Pinpoint the cell where the given text exists, returning its (x, y) midpoint coordinate. 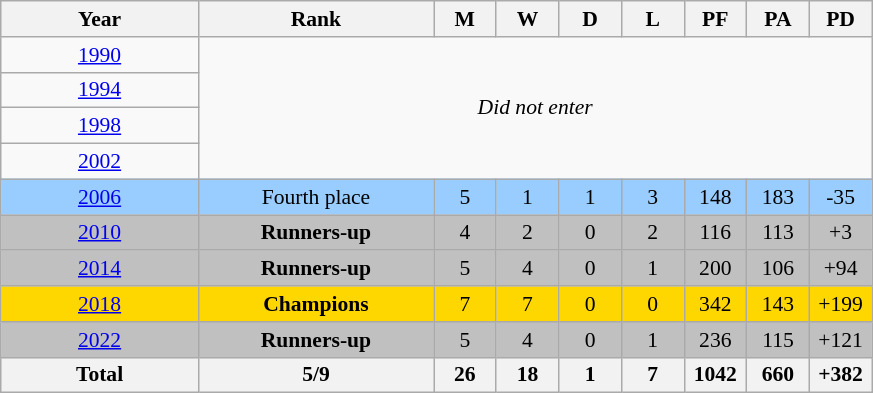
148 (716, 197)
3 (652, 197)
143 (778, 304)
116 (716, 233)
Did not enter (535, 108)
Champions (316, 304)
2022 (100, 340)
106 (778, 269)
W (528, 19)
2006 (100, 197)
D (590, 19)
+199 (840, 304)
115 (778, 340)
2010 (100, 233)
183 (778, 197)
PA (778, 19)
+382 (840, 375)
+3 (840, 233)
2018 (100, 304)
26 (466, 375)
1990 (100, 55)
1994 (100, 90)
M (466, 19)
200 (716, 269)
2002 (100, 162)
Total (100, 375)
+94 (840, 269)
18 (528, 375)
PF (716, 19)
Fourth place (316, 197)
660 (778, 375)
1042 (716, 375)
1998 (100, 126)
113 (778, 233)
Rank (316, 19)
L (652, 19)
236 (716, 340)
2014 (100, 269)
342 (716, 304)
PD (840, 19)
+121 (840, 340)
5/9 (316, 375)
Year (100, 19)
-35 (840, 197)
